Output the [X, Y] coordinate of the center of the cell containing the given text.  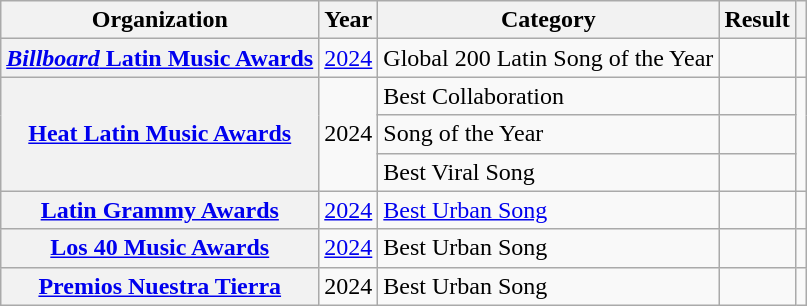
Premios Nuestra Tierra [160, 286]
Billboard Latin Music Awards [160, 58]
Los 40 Music Awards [160, 248]
Heat Latin Music Awards [160, 134]
Category [548, 20]
Organization [160, 20]
Global 200 Latin Song of the Year [548, 58]
Best Viral Song [548, 172]
Result [757, 20]
Latin Grammy Awards [160, 210]
Song of the Year [548, 134]
Year [348, 20]
Best Collaboration [548, 96]
